Return the [x, y] coordinate for the center point of the cell that contains the specified text.  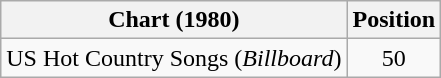
50 [394, 58]
US Hot Country Songs (Billboard) [174, 58]
Position [394, 20]
Chart (1980) [174, 20]
